Scan for the cell matching the given text and deliver its (X, Y) coordinate at center. 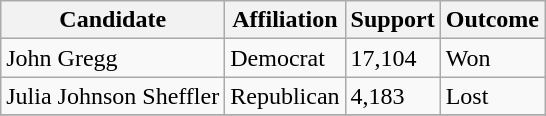
Support (392, 20)
Outcome (492, 20)
Won (492, 58)
Republican (285, 96)
Candidate (113, 20)
Julia Johnson Sheffler (113, 96)
Democrat (285, 58)
Lost (492, 96)
John Gregg (113, 58)
Affiliation (285, 20)
4,183 (392, 96)
17,104 (392, 58)
